For the text-containing cell, return its midpoint in [X, Y] coordinate format. 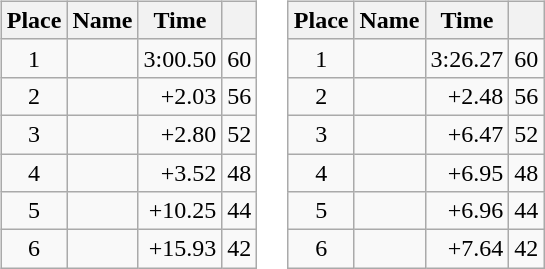
+10.25 [180, 211]
+6.47 [467, 134]
+2.03 [180, 96]
+7.64 [467, 249]
3:26.27 [467, 58]
+15.93 [180, 249]
+2.48 [467, 96]
+6.95 [467, 173]
+3.52 [180, 173]
+2.80 [180, 134]
+6.96 [467, 211]
3:00.50 [180, 58]
